From the cell containing the given text, extract its center point as (X, Y) coordinate. 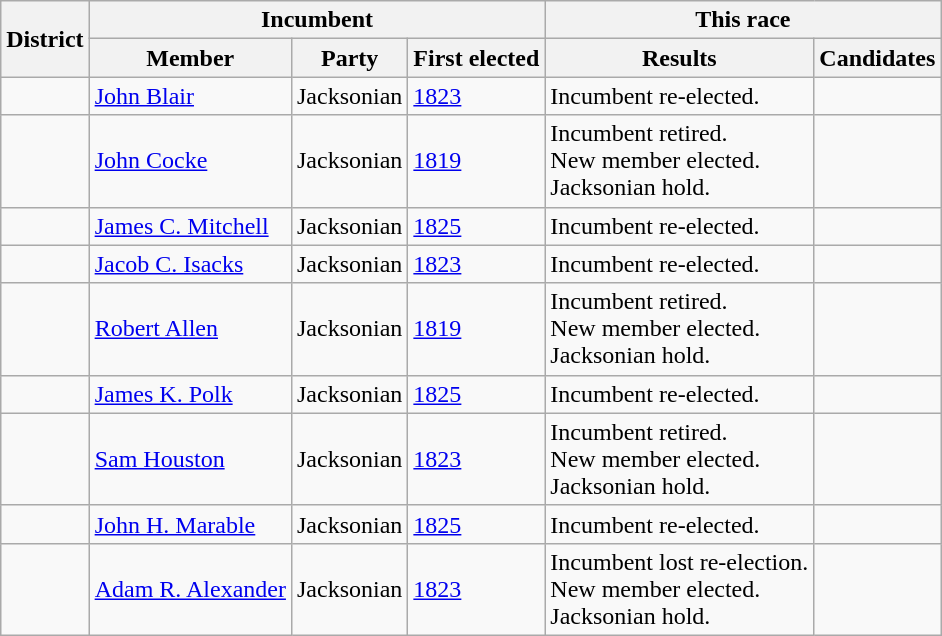
Jacob C. Isacks (190, 264)
John H. Marable (190, 524)
John Cocke (190, 161)
Incumbent (317, 20)
District (45, 39)
Sam Houston (190, 459)
Adam R. Alexander (190, 589)
This race (743, 20)
James C. Mitchell (190, 226)
First elected (476, 58)
James K. Polk (190, 394)
John Blair (190, 96)
Incumbent lost re-election.New member elected.Jacksonian hold. (680, 589)
Member (190, 58)
Party (349, 58)
Candidates (878, 58)
Results (680, 58)
Robert Allen (190, 329)
